Find where the given text appears and provide that cell's center as (X, Y) coordinate. 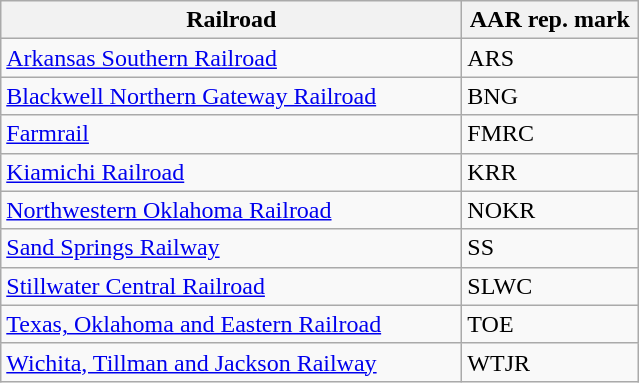
NOKR (550, 210)
TOE (550, 324)
Texas, Oklahoma and Eastern Railroad (232, 324)
FMRC (550, 134)
Stillwater Central Railroad (232, 286)
Blackwell Northern Gateway Railroad (232, 96)
Railroad (232, 20)
AAR rep. mark (550, 20)
ARS (550, 58)
SS (550, 248)
KRR (550, 172)
Sand Springs Railway (232, 248)
BNG (550, 96)
Kiamichi Railroad (232, 172)
WTJR (550, 362)
SLWC (550, 286)
Wichita, Tillman and Jackson Railway (232, 362)
Northwestern Oklahoma Railroad (232, 210)
Arkansas Southern Railroad (232, 58)
Farmrail (232, 134)
